Scan for the cell matching the given text and deliver its [X, Y] coordinate at center. 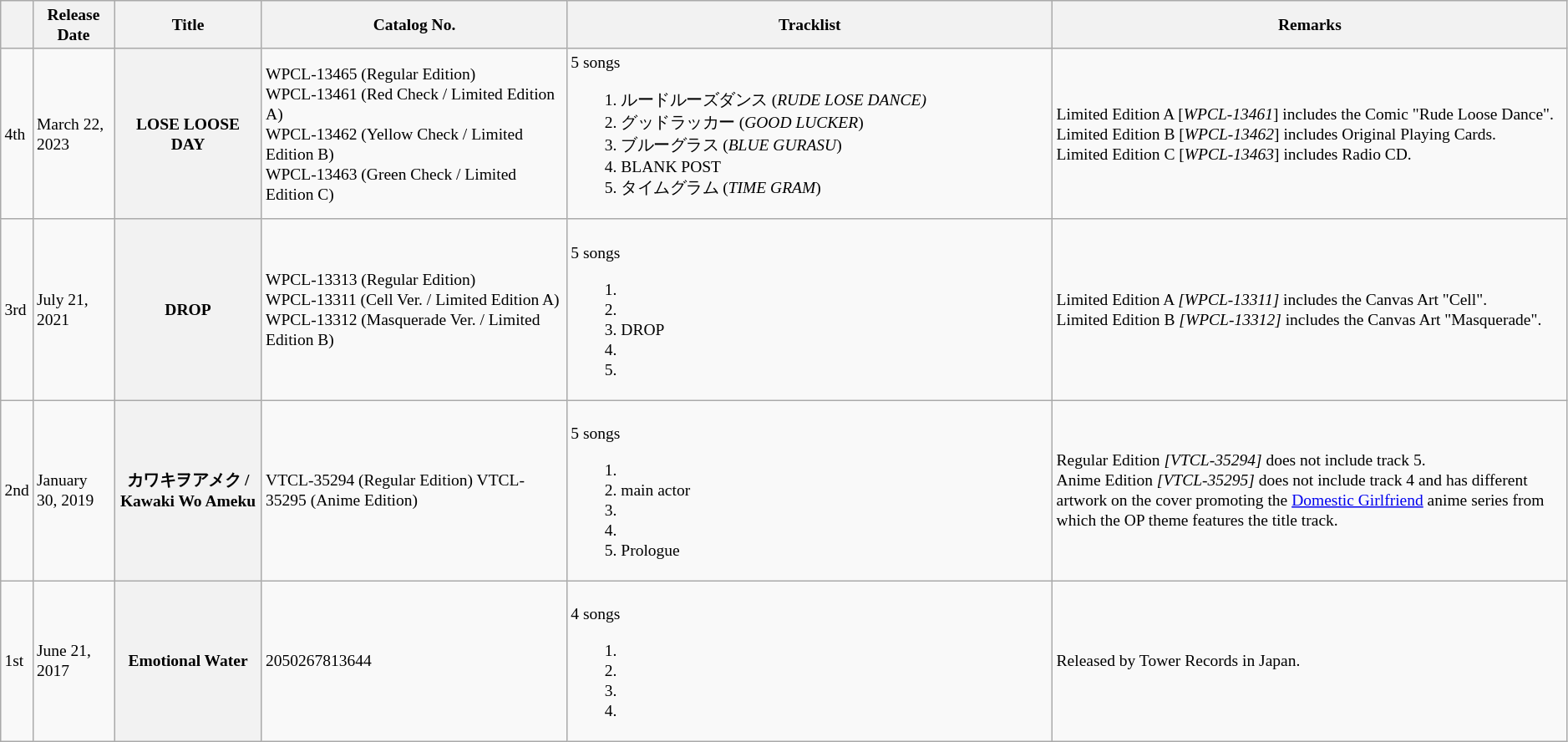
カワキヲアメク / Kawaki Wo Ameku [189, 490]
LOSE LOOSE DAY [189, 134]
Released by Tower Records in Japan. [1310, 661]
March 22, 2023 [74, 134]
4th [17, 134]
2050267813644 [414, 661]
Emotional Water [189, 661]
3rd [17, 309]
2nd [17, 490]
Remarks [1310, 25]
5 songsDROP [810, 309]
Limited Edition A [WPCL-13311] includes the Canvas Art "Cell".Limited Edition B [WPCL-13312] includes the Canvas Art "Masquerade". [1310, 309]
Tracklist [810, 25]
1st [17, 661]
Title [189, 25]
4 songs [810, 661]
January 30, 2019 [74, 490]
DROP [189, 309]
July 21, 2021 [74, 309]
Release Date [74, 25]
VTCL-35294 (Regular Edition) VTCL-35295 (Anime Edition) [414, 490]
5 songsmain actorPrologue [810, 490]
5 songsルードルーズダンス (RUDE LOSE DANCE)グッドラッカー (GOOD LUCKER)ブルーグラス (BLUE GURASU)BLANK POSTタイムグラム (TIME GRAM) [810, 134]
Catalog No. [414, 25]
June 21, 2017 [74, 661]
WPCL-13313 (Regular Edition)WPCL-13311 (Cell Ver. / Limited Edition A) WPCL-13312 (Masquerade Ver. / Limited Edition B) [414, 309]
